From the cell containing the given text, extract its center point as (x, y) coordinate. 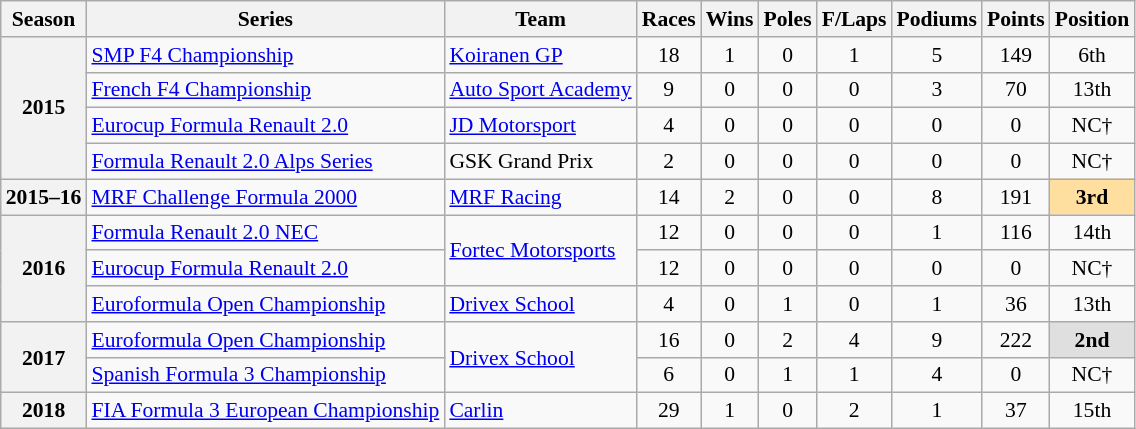
GSK Grand Prix (540, 162)
2018 (44, 411)
191 (1016, 197)
Carlin (540, 411)
Auto Sport Academy (540, 90)
2015–16 (44, 197)
FIA Formula 3 European Championship (265, 411)
6th (1092, 55)
16 (669, 340)
Team (540, 19)
2017 (44, 358)
14th (1092, 233)
Podiums (938, 19)
222 (1016, 340)
Koiranen GP (540, 55)
JD Motorsport (540, 126)
2nd (1092, 340)
5 (938, 55)
70 (1016, 90)
18 (669, 55)
Points (1016, 19)
3rd (1092, 197)
Spanish Formula 3 Championship (265, 375)
15th (1092, 411)
Formula Renault 2.0 Alps Series (265, 162)
Series (265, 19)
SMP F4 Championship (265, 55)
36 (1016, 304)
MRF Racing (540, 197)
Races (669, 19)
2016 (44, 268)
Position (1092, 19)
149 (1016, 55)
F/Laps (854, 19)
14 (669, 197)
Fortec Motorsports (540, 250)
MRF Challenge Formula 2000 (265, 197)
2015 (44, 108)
8 (938, 197)
Wins (730, 19)
29 (669, 411)
French F4 Championship (265, 90)
Season (44, 19)
6 (669, 375)
116 (1016, 233)
Formula Renault 2.0 NEC (265, 233)
3 (938, 90)
37 (1016, 411)
Poles (788, 19)
